Extract the [X, Y] coordinate from the center of the cell holding the provided text.  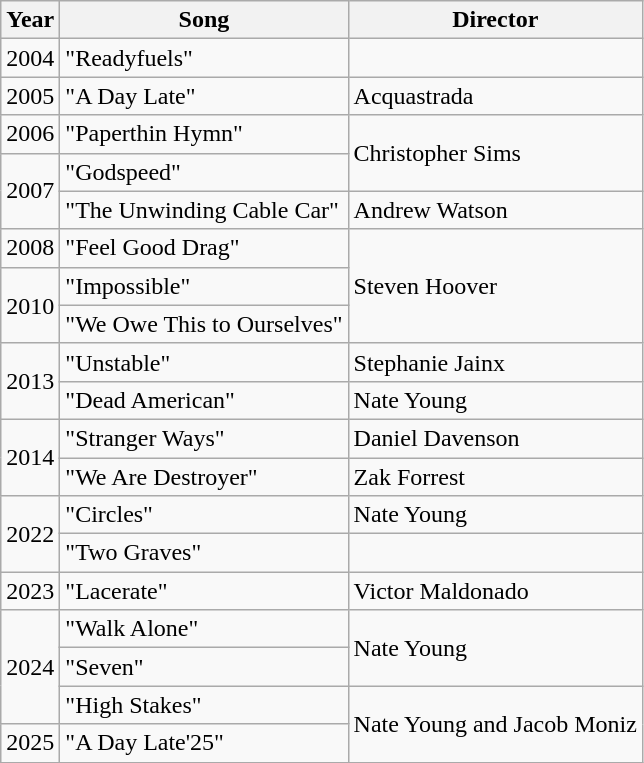
Stephanie Jainx [495, 362]
Song [204, 20]
"Walk Alone" [204, 629]
2005 [30, 96]
Director [495, 20]
2022 [30, 534]
Nate Young and Jacob Moniz [495, 724]
"Impossible" [204, 286]
"We Are Destroyer" [204, 477]
"Seven" [204, 667]
Daniel Davenson [495, 438]
"The Unwinding Cable Car" [204, 210]
2007 [30, 191]
2023 [30, 591]
"Godspeed" [204, 172]
2008 [30, 248]
Acquastrada [495, 96]
"A Day Late'25" [204, 743]
2024 [30, 667]
2006 [30, 134]
Victor Maldonado [495, 591]
"High Stakes" [204, 705]
"Unstable" [204, 362]
Andrew Watson [495, 210]
"A Day Late" [204, 96]
"Paperthin Hymn" [204, 134]
2025 [30, 743]
"Dead American" [204, 400]
2004 [30, 58]
"Readyfuels" [204, 58]
"Lacerate" [204, 591]
2010 [30, 305]
Zak Forrest [495, 477]
"Stranger Ways" [204, 438]
"Two Graves" [204, 553]
"Feel Good Drag" [204, 248]
Christopher Sims [495, 153]
Year [30, 20]
Steven Hoover [495, 286]
"We Owe This to Ourselves" [204, 324]
"Circles" [204, 515]
2014 [30, 457]
2013 [30, 381]
